Detect which cell encompasses the target text, then output its [x, y] center coordinate. 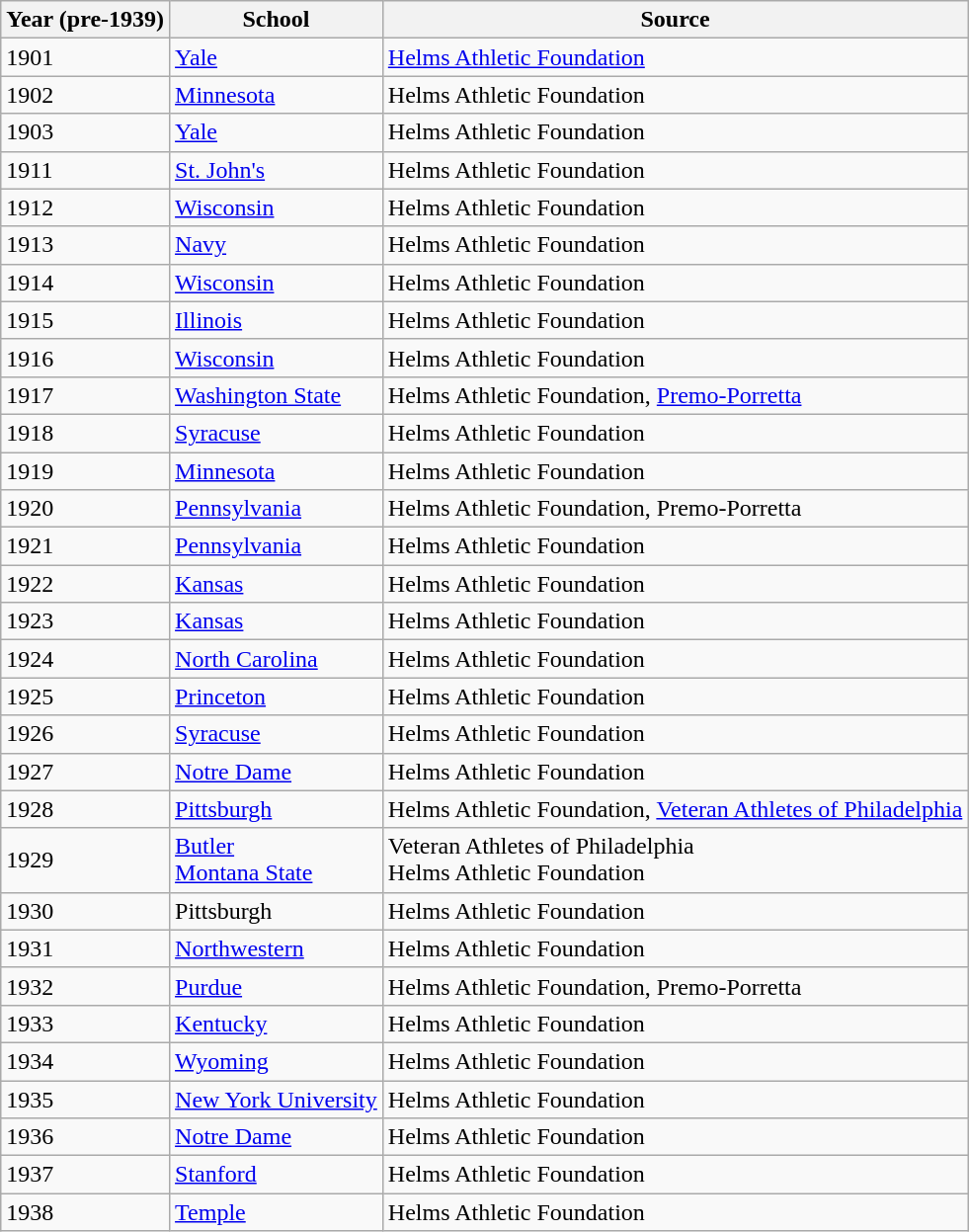
Stanford [277, 1175]
1915 [85, 320]
Washington State [277, 395]
1901 [85, 57]
ButlerMontana State [277, 860]
Wyoming [277, 1061]
1937 [85, 1175]
1929 [85, 860]
1928 [85, 809]
1933 [85, 1024]
North Carolina [277, 659]
Illinois [277, 320]
1917 [85, 395]
Kentucky [277, 1024]
1934 [85, 1061]
School [277, 20]
Temple [277, 1212]
1931 [85, 948]
Helms Athletic Foundation, Veteran Athletes of Philadelphia [676, 809]
Veteran Athletes of PhiladelphiaHelms Athletic Foundation [676, 860]
Source [676, 20]
Purdue [277, 986]
1914 [85, 283]
1921 [85, 546]
1918 [85, 433]
Princeton [277, 697]
St. John's [277, 170]
1935 [85, 1100]
1913 [85, 245]
1932 [85, 986]
1911 [85, 170]
1927 [85, 772]
1925 [85, 697]
1923 [85, 621]
1926 [85, 734]
1920 [85, 509]
Navy [277, 245]
1912 [85, 207]
1930 [85, 911]
1916 [85, 358]
New York University [277, 1100]
1919 [85, 471]
Year (pre-1939) [85, 20]
1922 [85, 584]
Northwestern [277, 948]
1902 [85, 95]
1936 [85, 1137]
1924 [85, 659]
1938 [85, 1212]
1903 [85, 132]
